Detect which cell encompasses the target text, then output its [X, Y] center coordinate. 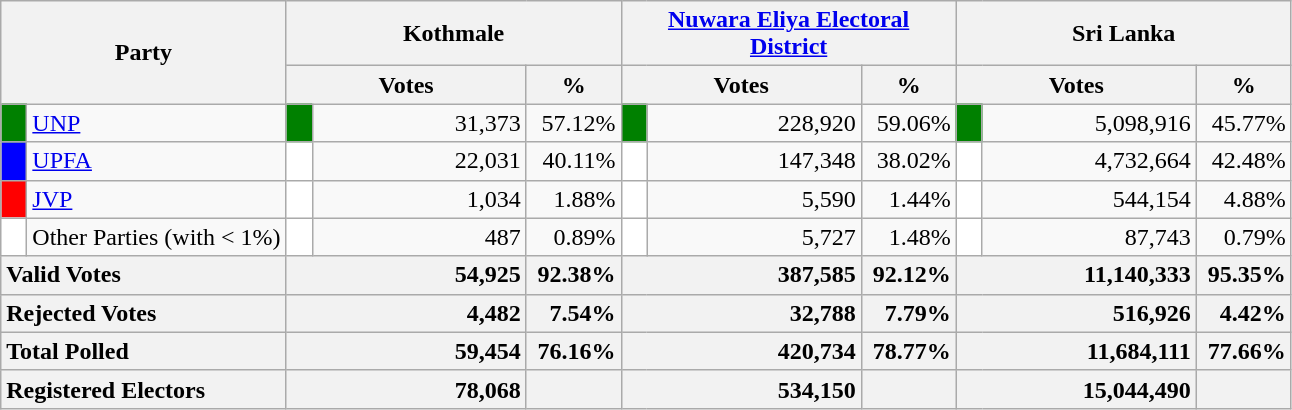
Nuwara Eliya Electoral District [788, 34]
78,068 [406, 389]
32,788 [741, 313]
11,684,111 [1076, 351]
544,154 [1089, 199]
87,743 [1089, 237]
0.79% [1244, 237]
54,925 [406, 275]
1,034 [419, 199]
JVP [156, 199]
7.54% [574, 313]
42.48% [1244, 161]
11,140,333 [1076, 275]
92.12% [908, 275]
Sri Lanka [1124, 34]
487 [419, 237]
4.88% [1244, 199]
516,926 [1076, 313]
95.35% [1244, 275]
5,590 [754, 199]
31,373 [419, 123]
Registered Electors [144, 389]
147,348 [754, 161]
534,150 [741, 389]
40.11% [574, 161]
4.42% [1244, 313]
Kothmale [454, 34]
UNP [156, 123]
7.79% [908, 313]
Total Polled [144, 351]
59.06% [908, 123]
78.77% [908, 351]
387,585 [741, 275]
228,920 [754, 123]
92.38% [574, 275]
76.16% [574, 351]
15,044,490 [1076, 389]
5,727 [754, 237]
420,734 [741, 351]
38.02% [908, 161]
Other Parties (with < 1%) [156, 237]
0.89% [574, 237]
4,482 [406, 313]
4,732,664 [1089, 161]
Party [144, 52]
59,454 [406, 351]
77.66% [1244, 351]
1.88% [574, 199]
5,098,916 [1089, 123]
57.12% [574, 123]
22,031 [419, 161]
UPFA [156, 161]
1.48% [908, 237]
Valid Votes [144, 275]
1.44% [908, 199]
45.77% [1244, 123]
Rejected Votes [144, 313]
